Determine the (x, y) coordinate at the center of the cell enclosing the given text.  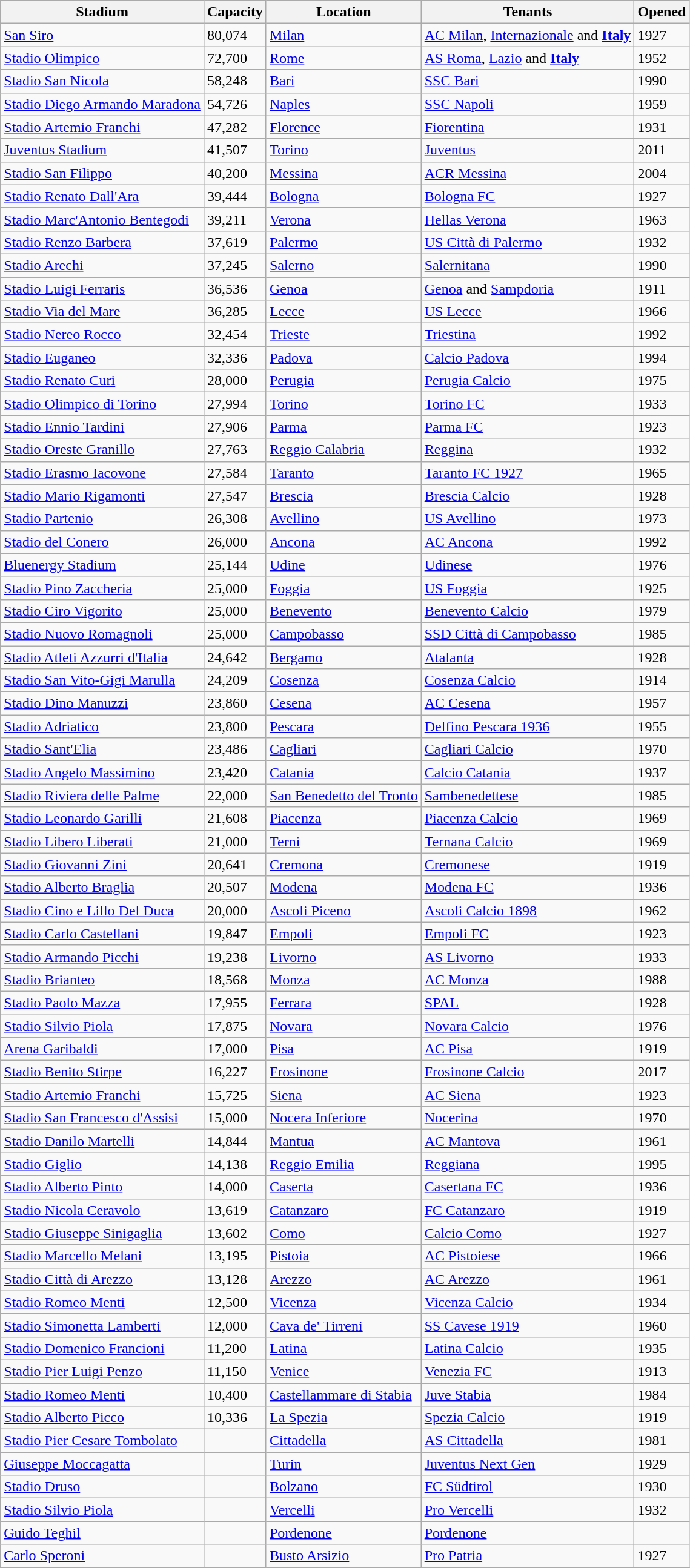
Juventus Stadium (102, 150)
32,454 (235, 335)
La Spezia (343, 1418)
Spezia Calcio (528, 1418)
SSC Bari (528, 81)
27,906 (235, 427)
Stadio Renato Dall'Ara (102, 196)
Trieste (343, 335)
27,584 (235, 473)
Tenants (528, 12)
Nocera Inferiore (343, 1118)
20,641 (235, 865)
Modena FC (528, 888)
Stadio Arechi (102, 265)
26,000 (235, 542)
11,150 (235, 1371)
Stadio Benito Stirpe (102, 1072)
20,000 (235, 911)
Stadio Armando Picchi (102, 957)
Novara (343, 1026)
Campobasso (343, 634)
24,642 (235, 657)
Stadio Atleti Azzurri d'Italia (102, 657)
Venice (343, 1371)
Stadio Oreste Granillo (102, 450)
40,200 (235, 173)
Cremona (343, 865)
Stadio Simonetta Lamberti (102, 1325)
Stadio Ciro Vigorito (102, 611)
AC Cesena (528, 703)
27,547 (235, 496)
Piacenza (343, 819)
Pistoia (343, 1256)
Stadio del Conero (102, 542)
Giuseppe Moccagatta (102, 1464)
Catania (343, 772)
Stadio Nuovo Romagnoli (102, 634)
Stadio San Filippo (102, 173)
Modena (343, 888)
Stadio Euganeo (102, 358)
Juventus (528, 150)
1973 (662, 519)
27,763 (235, 450)
Stadio Giuseppe Sinigaglia (102, 1233)
Stadio Mario Rigamonti (102, 496)
23,800 (235, 726)
1955 (662, 726)
SSD Città di Campobasso (528, 634)
72,700 (235, 58)
Stadio Dino Manuzzi (102, 703)
Stadio Renato Curi (102, 381)
Stadio Giovanni Zini (102, 865)
Ferrara (343, 1003)
32,336 (235, 358)
Nocerina (528, 1118)
SSC Napoli (528, 104)
1934 (662, 1302)
Arena Garibaldi (102, 1049)
17,000 (235, 1049)
47,282 (235, 127)
Stadio Alberto Pinto (102, 1187)
39,444 (235, 196)
Frosinone Calcio (528, 1072)
Stadio Alberto Braglia (102, 888)
Livorno (343, 957)
1981 (662, 1441)
1952 (662, 58)
1931 (662, 127)
AC Arezzo (528, 1279)
Stadio Luigi Ferraris (102, 289)
Stadio Riviera delle Palme (102, 796)
Pescara (343, 726)
US Lecce (528, 312)
San Siro (102, 35)
Stadio Diego Armando Maradona (102, 104)
Reggina (528, 450)
Avellino (343, 519)
Cesena (343, 703)
Stadio Sant'Elia (102, 749)
Perugia (343, 381)
AC Monza (528, 980)
1984 (662, 1394)
Stadio Alberto Picco (102, 1418)
Taranto (343, 473)
Stadio Marcello Melani (102, 1256)
10,400 (235, 1394)
Piacenza Calcio (528, 819)
15,000 (235, 1118)
Stadio Pier Luigi Penzo (102, 1371)
US Città di Palermo (528, 242)
Latina (343, 1348)
13,128 (235, 1279)
Cittadella (343, 1441)
Castellammare di Stabia (343, 1394)
Udinese (528, 565)
Stadio Pier Cesare Tombolato (102, 1441)
1960 (662, 1325)
Stadio San Nicola (102, 81)
Casertana FC (528, 1187)
Brescia (343, 496)
Lecce (343, 312)
24,209 (235, 680)
15,725 (235, 1095)
Vicenza (343, 1302)
1914 (662, 680)
Reggiana (528, 1164)
Novara Calcio (528, 1026)
Padova (343, 358)
Florence (343, 127)
Stadio Pino Zaccheria (102, 588)
14,844 (235, 1141)
Parma (343, 427)
Bolzano (343, 1487)
1979 (662, 611)
Ascoli Piceno (343, 911)
2004 (662, 173)
Carlo Speroni (102, 1556)
22,000 (235, 796)
Perugia Calcio (528, 381)
54,726 (235, 104)
17,875 (235, 1026)
1995 (662, 1164)
Guido Teghil (102, 1533)
39,211 (235, 219)
Messina (343, 173)
Reggio Calabria (343, 450)
FC Südtirol (528, 1487)
Calcio Padova (528, 358)
13,602 (235, 1233)
Como (343, 1233)
Taranto FC 1927 (528, 473)
12,000 (235, 1325)
Stadio Adriatico (102, 726)
US Avellino (528, 519)
AC Ancona (528, 542)
37,245 (235, 265)
80,074 (235, 35)
AS Roma, Lazio and Italy (528, 58)
Atalanta (528, 657)
26,308 (235, 519)
Stadio Partenio (102, 519)
Stadio Libero Liberati (102, 842)
AC Siena (528, 1095)
Genoa and Sampdoria (528, 289)
Vicenza Calcio (528, 1302)
2011 (662, 150)
Parma FC (528, 427)
20,507 (235, 888)
Cagliari Calcio (528, 749)
Stadio Olimpico di Torino (102, 404)
23,420 (235, 772)
Stadio Brianteo (102, 980)
27,994 (235, 404)
12,500 (235, 1302)
Bari (343, 81)
Fiorentina (528, 127)
AS Cittadella (528, 1441)
Cosenza (343, 680)
Bologna (343, 196)
Ascoli Calcio 1898 (528, 911)
1935 (662, 1348)
Stadio Danilo Martelli (102, 1141)
Foggia (343, 588)
Empoli FC (528, 934)
Stadio Nereo Rocco (102, 335)
1962 (662, 911)
Stadio Via del Mare (102, 312)
Stadio Leonardo Garilli (102, 819)
41,507 (235, 150)
21,000 (235, 842)
Latina Calcio (528, 1348)
Delfino Pescara 1936 (528, 726)
Brescia Calcio (528, 496)
1913 (662, 1371)
Verona (343, 219)
Stadio Paolo Mazza (102, 1003)
Pro Vercelli (528, 1510)
Ternana Calcio (528, 842)
Stadium (102, 12)
19,238 (235, 957)
Caserta (343, 1187)
Juventus Next Gen (528, 1464)
Calcio Catania (528, 772)
Stadio San Francesco d'Assisi (102, 1118)
19,847 (235, 934)
Stadio Nicola Ceravolo (102, 1210)
Salernitana (528, 265)
AC Mantova (528, 1141)
14,000 (235, 1187)
Stadio Druso (102, 1487)
Turin (343, 1464)
SPAL (528, 1003)
Empoli (343, 934)
17,955 (235, 1003)
Terni (343, 842)
Stadio San Vito-Gigi Marulla (102, 680)
Triestina (528, 335)
Udine (343, 565)
Monza (343, 980)
Cremonese (528, 865)
28,000 (235, 381)
Stadio Ennio Tardini (102, 427)
FC Catanzaro (528, 1210)
11,200 (235, 1348)
ACR Messina (528, 173)
AC Pisa (528, 1049)
1925 (662, 588)
Stadio Marc'Antonio Bentegodi (102, 219)
Torino FC (528, 404)
Stadio Angelo Massimino (102, 772)
Stadio Cino e Lillo Del Duca (102, 911)
1988 (662, 980)
Cava de' Tirreni (343, 1325)
Bluenergy Stadium (102, 565)
Cosenza Calcio (528, 680)
37,619 (235, 242)
Arezzo (343, 1279)
58,248 (235, 81)
Benevento Calcio (528, 611)
1994 (662, 358)
Naples (343, 104)
18,568 (235, 980)
13,195 (235, 1256)
Capacity (235, 12)
Juve Stabia (528, 1394)
Calcio Como (528, 1233)
1965 (662, 473)
Stadio Domenico Francioni (102, 1348)
Stadio Olimpico (102, 58)
Siena (343, 1095)
Bologna FC (528, 196)
San Benedetto del Tronto (343, 796)
SS Cavese 1919 (528, 1325)
1975 (662, 381)
Palermo (343, 242)
Frosinone (343, 1072)
1929 (662, 1464)
Stadio Città di Arezzo (102, 1279)
2017 (662, 1072)
Ancona (343, 542)
21,608 (235, 819)
Busto Arsizio (343, 1556)
Opened (662, 12)
1911 (662, 289)
1937 (662, 772)
Bergamo (343, 657)
16,227 (235, 1072)
Salerno (343, 265)
10,336 (235, 1418)
13,619 (235, 1210)
AC Pistoiese (528, 1256)
Stadio Renzo Barbera (102, 242)
AS Livorno (528, 957)
25,144 (235, 565)
Pro Patria (528, 1556)
23,860 (235, 703)
1957 (662, 703)
36,536 (235, 289)
Catanzaro (343, 1210)
Rome (343, 58)
Vercelli (343, 1510)
1930 (662, 1487)
Reggio Emilia (343, 1164)
Stadio Carlo Castellani (102, 934)
Venezia FC (528, 1371)
Sambenedettese (528, 796)
AC Milan, Internazionale and Italy (528, 35)
1959 (662, 104)
Pisa (343, 1049)
Genoa (343, 289)
US Foggia (528, 588)
Benevento (343, 611)
Mantua (343, 1141)
Hellas Verona (528, 219)
Location (343, 12)
1963 (662, 219)
14,138 (235, 1164)
Cagliari (343, 749)
Stadio Giglio (102, 1164)
Milan (343, 35)
23,486 (235, 749)
36,285 (235, 312)
Stadio Erasmo Iacovone (102, 473)
